Find where the given text appears and provide that cell's center as (x, y) coordinate. 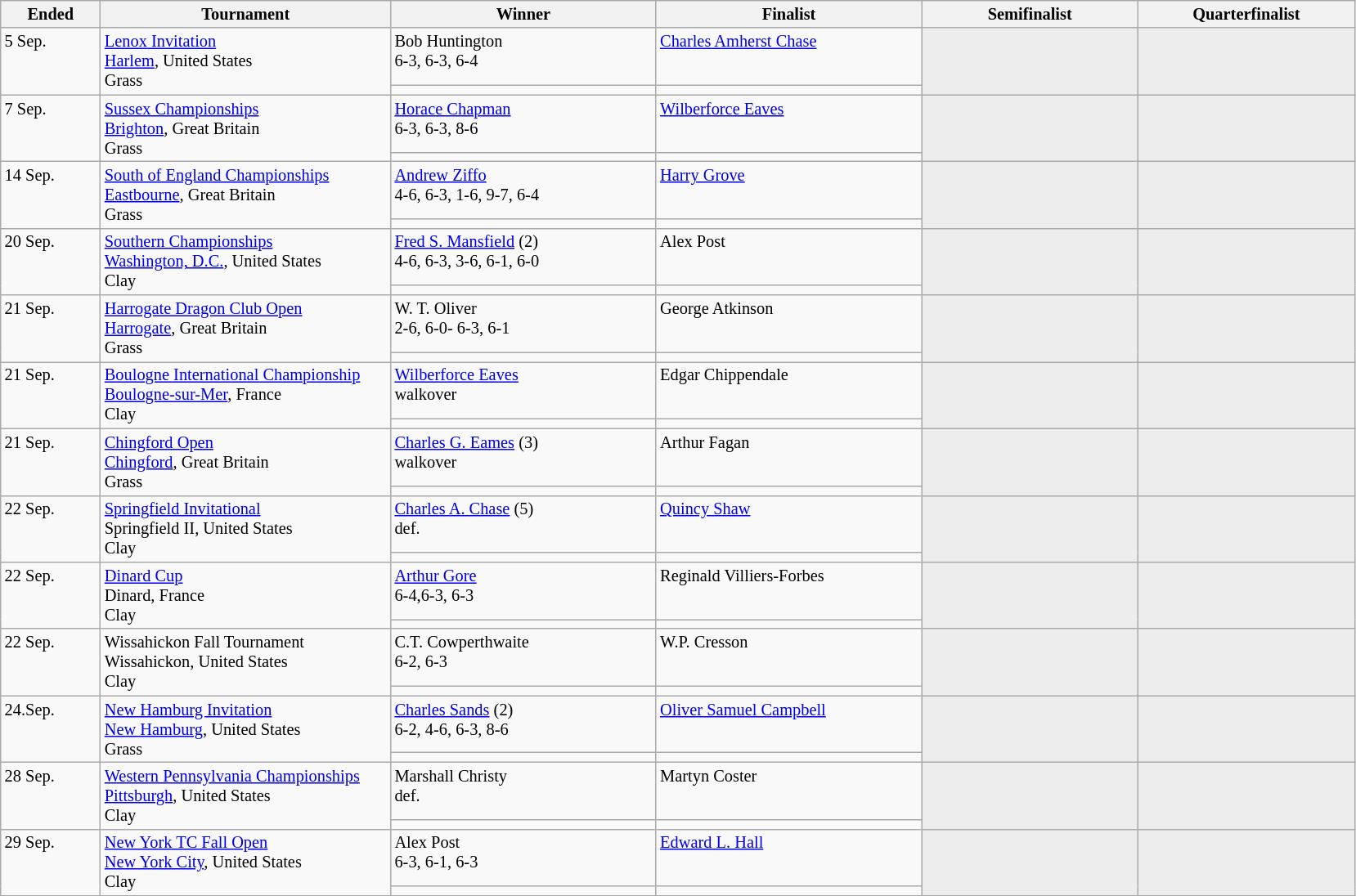
New York TC Fall OpenNew York City, United StatesClay (245, 862)
7 Sep. (51, 128)
New Hamburg InvitationNew Hamburg, United StatesGrass (245, 729)
Harrogate Dragon Club OpenHarrogate, Great BritainGrass (245, 329)
Boulogne International ChampionshipBoulogne-sur-Mer, FranceClay (245, 395)
Wissahickon Fall TournamentWissahickon, United StatesClay (245, 662)
Arthur Gore6-4,6-3, 6-3 (523, 590)
20 Sep. (51, 262)
Winner (523, 14)
Bob Huntington 6-3, 6-3, 6-4 (523, 56)
Oliver Samuel Campbell (788, 724)
Lenox InvitationHarlem, United StatesGrass (245, 61)
C.T. Cowperthwaite6-2, 6-3 (523, 657)
5 Sep. (51, 61)
Sussex ChampionshipsBrighton, Great BritainGrass (245, 128)
Reginald Villiers-Forbes (788, 590)
Quarterfinalist (1246, 14)
Charles Amherst Chase (788, 56)
Southern ChampionshipsWashington, D.C., United StatesClay (245, 262)
Charles G. Eames (3)walkover (523, 457)
Wilberforce Eaves (788, 123)
Wilberforce Eaves walkover (523, 390)
Chingford Open Chingford, Great BritainGrass (245, 462)
29 Sep. (51, 862)
Andrew Ziffo4-6, 6-3, 1-6, 9-7, 6-4 (523, 190)
Edgar Chippendale (788, 390)
Marshall Christydef. (523, 791)
Horace Chapman6-3, 6-3, 8-6 (523, 123)
Dinard CupDinard, FranceClay (245, 595)
Springfield InvitationalSpringfield II, United StatesClay (245, 529)
Tournament (245, 14)
14 Sep. (51, 195)
Harry Grove (788, 190)
Western Pennsylvania Championships Pittsburgh, United StatesClay (245, 795)
Quincy Shaw (788, 524)
Finalist (788, 14)
W.P. Cresson (788, 657)
South of England ChampionshipsEastbourne, Great BritainGrass (245, 195)
Martyn Coster (788, 791)
Alex Post 6-3, 6-1, 6-3 (523, 858)
Charles Sands (2)6-2, 4-6, 6-3, 8-6 (523, 724)
Arthur Fagan (788, 457)
George Atkinson (788, 324)
Semifinalist (1030, 14)
Edward L. Hall (788, 858)
W. T. Oliver2-6, 6-0- 6-3, 6-1 (523, 324)
Alex Post (788, 257)
28 Sep. (51, 795)
Ended (51, 14)
Charles A. Chase (5)def. (523, 524)
Fred S. Mansfield (2)4-6, 6-3, 3-6, 6-1, 6-0 (523, 257)
24.Sep. (51, 729)
